Scan for the cell matching the given text and deliver its (x, y) coordinate at center. 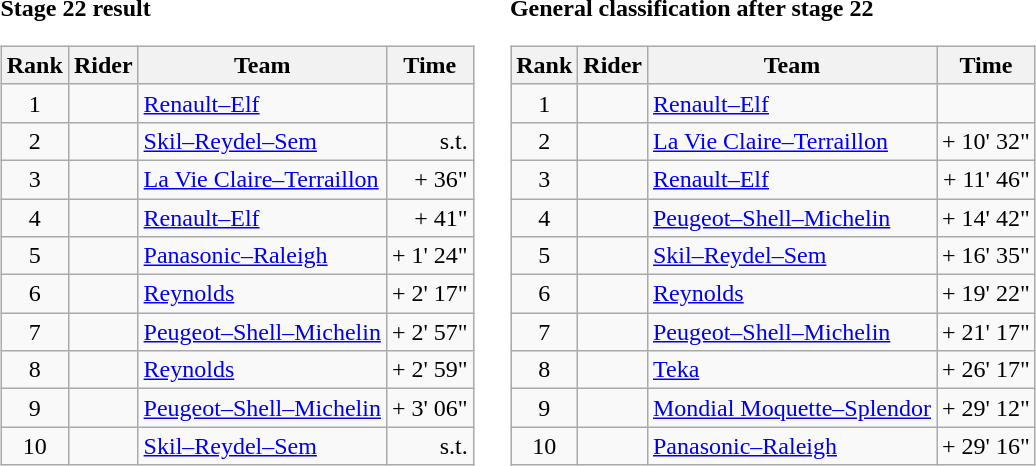
+ 1' 24" (430, 256)
+ 19' 22" (986, 294)
Mondial Moquette–Splendor (792, 408)
+ 36" (430, 179)
+ 2' 57" (430, 332)
+ 2' 17" (430, 294)
+ 3' 06" (430, 408)
+ 2' 59" (430, 370)
+ 10' 32" (986, 141)
+ 11' 46" (986, 179)
+ 29' 12" (986, 408)
+ 41" (430, 217)
+ 26' 17" (986, 370)
+ 29' 16" (986, 446)
Teka (792, 370)
+ 14' 42" (986, 217)
+ 21' 17" (986, 332)
+ 16' 35" (986, 256)
